Find where the given text appears and provide that cell's center as [x, y] coordinate. 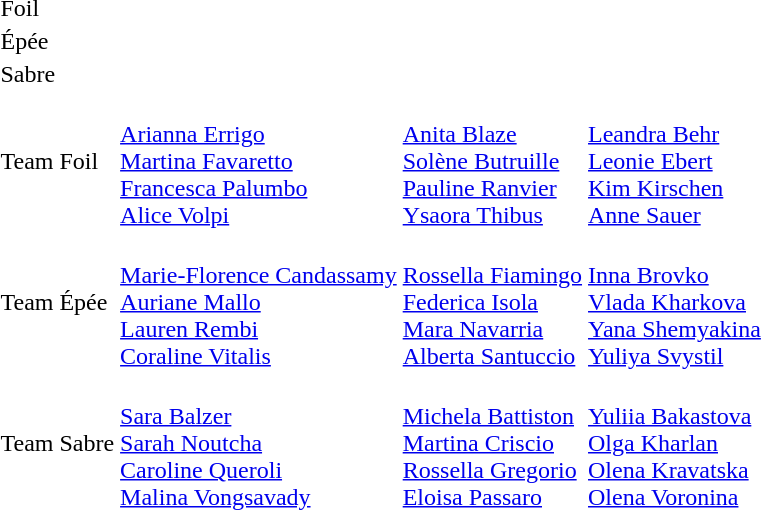
Arianna ErrigoMartina FavarettoFrancesca PalumboAlice Volpi [259, 161]
Marie-Florence CandassamyAuriane MalloLauren RembiCoraline Vitalis [259, 302]
Rossella FiamingoFederica IsolaMara NavarriaAlberta Santuccio [492, 302]
Anita BlazeSolène ButruillePauline RanvierYsaora Thibus [492, 161]
